For the text-containing cell, return its midpoint in (x, y) coordinate format. 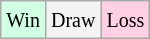
Win (24, 20)
Draw (72, 20)
Loss (126, 20)
